Output the (X, Y) coordinate of the center of the cell containing the given text.  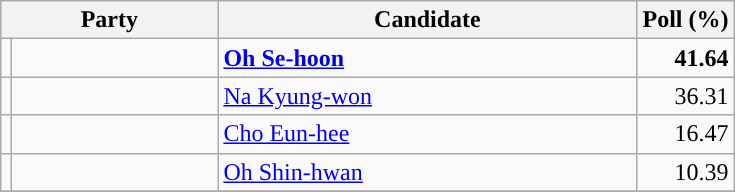
Poll (%) (686, 20)
Oh Se-hoon (428, 58)
Oh Shin-hwan (428, 172)
36.31 (686, 96)
Na Kyung-won (428, 96)
Party (110, 20)
10.39 (686, 172)
Cho Eun-hee (428, 134)
41.64 (686, 58)
Candidate (428, 20)
16.47 (686, 134)
